Provide the (x, y) coordinate of the cell's center where the given text is located.  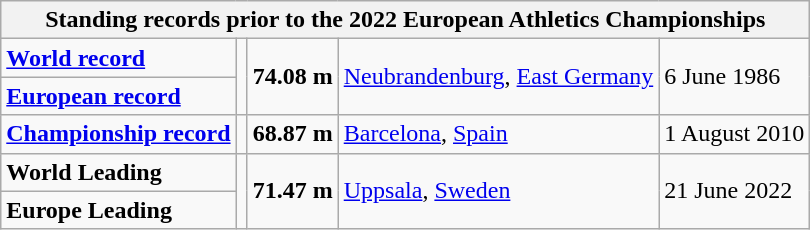
21 June 2022 (734, 191)
European record (118, 96)
Barcelona, Spain (498, 134)
World record (118, 58)
Championship record (118, 134)
Europe Leading (118, 210)
68.87 m (292, 134)
71.47 m (292, 191)
World Leading (118, 172)
74.08 m (292, 77)
Uppsala, Sweden (498, 191)
Neubrandenburg, East Germany (498, 77)
Standing records prior to the 2022 European Athletics Championships (406, 20)
6 June 1986 (734, 77)
1 August 2010 (734, 134)
